Extract the [x, y] coordinate from the center of the cell holding the provided text.  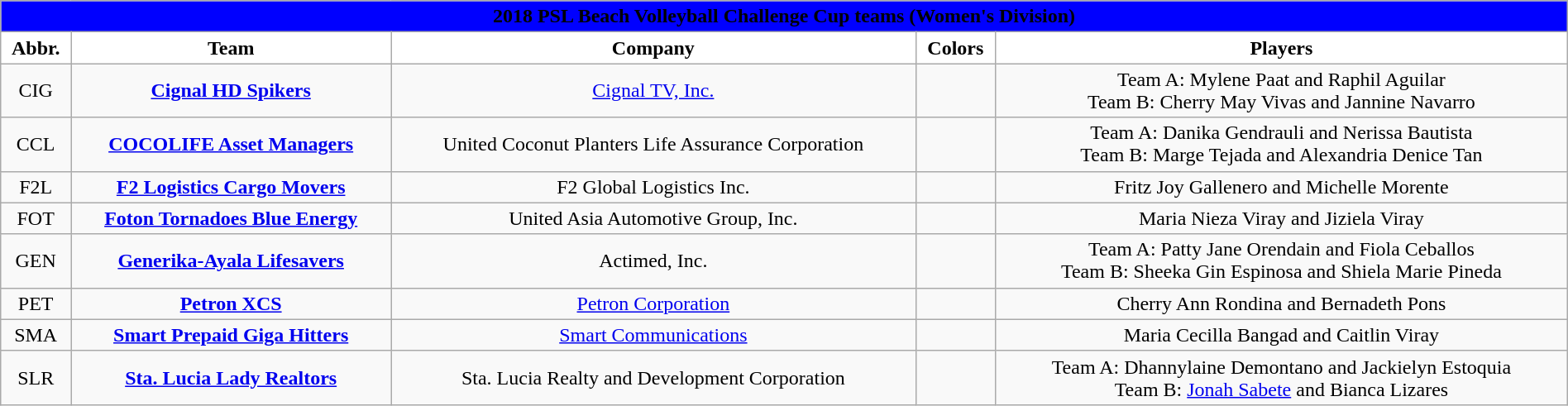
FOT [36, 218]
F2 Logistics Cargo Movers [232, 187]
CIG [36, 91]
Maria Cecilla Bangad and Caitlin Viray [1282, 335]
F2L [36, 187]
Company [653, 48]
SMA [36, 335]
Actimed, Inc. [653, 261]
PET [36, 303]
CCL [36, 144]
Smart Communications [653, 335]
Team A: Mylene Paat and Raphil Aguilar Team B: Cherry May Vivas and Jannine Navarro [1282, 91]
2018 PSL Beach Volleyball Challenge Cup teams (Women's Division) [784, 17]
Players [1282, 48]
Maria Nieza Viray and Jiziela Viray [1282, 218]
Smart Prepaid Giga Hitters [232, 335]
Petron Corporation [653, 303]
F2 Global Logistics Inc. [653, 187]
Generika-Ayala Lifesavers [232, 261]
Cherry Ann Rondina and Bernadeth Pons [1282, 303]
Sta. Lucia Realty and Development Corporation [653, 377]
Team A: Danika Gendrauli and Nerissa Bautista Team B: Marge Tejada and Alexandria Denice Tan [1282, 144]
United Coconut Planters Life Assurance Corporation [653, 144]
Foton Tornadoes Blue Energy [232, 218]
Colors [955, 48]
Abbr. [36, 48]
SLR [36, 377]
Team [232, 48]
COCOLIFE Asset Managers [232, 144]
GEN [36, 261]
Sta. Lucia Lady Realtors [232, 377]
Petron XCS [232, 303]
Team A: Dhannylaine Demontano and Jackielyn Estoquia Team B: Jonah Sabete and Bianca Lizares [1282, 377]
Team A: Patty Jane Orendain and Fiola Ceballos Team B: Sheeka Gin Espinosa and Shiela Marie Pineda [1282, 261]
Cignal TV, Inc. [653, 91]
Cignal HD Spikers [232, 91]
Fritz Joy Gallenero and Michelle Morente [1282, 187]
United Asia Automotive Group, Inc. [653, 218]
